Locate the cell with the specified text and output its (x, y) center coordinate. 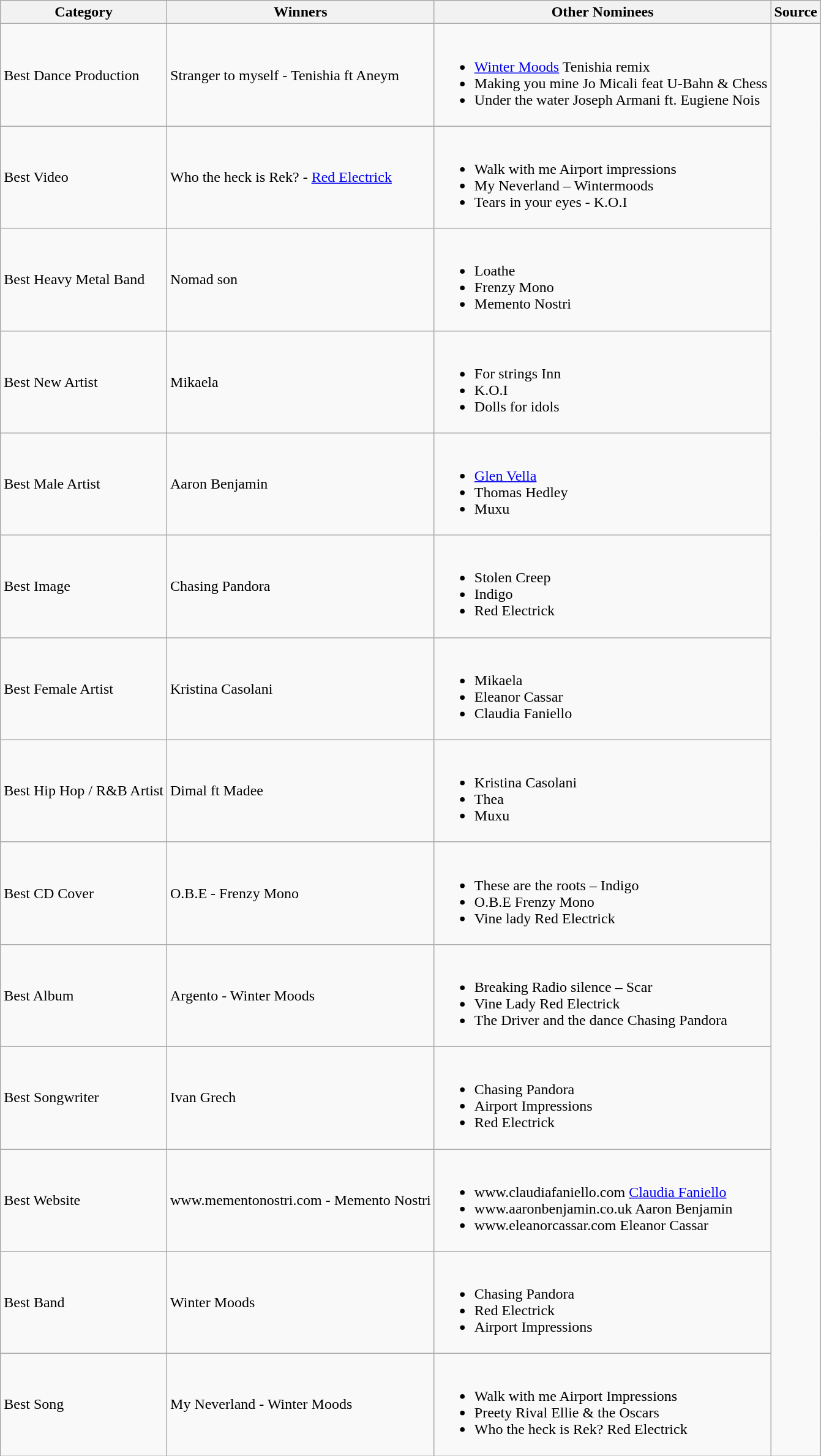
Argento - Winter Moods (301, 996)
Chasing Pandora (301, 587)
Kristina CasolaniTheaMuxu (602, 791)
Best Dance Production (84, 75)
Best Female Artist (84, 688)
Dimal ft Madee (301, 791)
Source (796, 12)
Winter Moods Tenishia remixMaking you mine Jo Micali feat U-Bahn & ChessUnder the water Joseph Armani ft. Eugiene Nois (602, 75)
Chasing PandoraRed ElectrickAirport Impressions (602, 1303)
Category (84, 12)
Walk with me Airport impressionsMy Neverland – WintermoodsTears in your eyes - K.O.I (602, 178)
Mikaela (301, 382)
Best Hip Hop / R&B Artist (84, 791)
Best CD Cover (84, 893)
Kristina Casolani (301, 688)
These are the roots – IndigoO.B.E Frenzy MonoVine lady Red Electrick (602, 893)
Walk with me Airport ImpressionsPreety Rival Ellie & the OscarsWho the heck is Rek? Red Electrick (602, 1405)
Breaking Radio silence – ScarVine Lady Red ElectrickThe Driver and the dance Chasing Pandora (602, 996)
Aaron Benjamin (301, 484)
Best Album (84, 996)
Best Band (84, 1303)
Best Male Artist (84, 484)
Other Nominees (602, 12)
Winter Moods (301, 1303)
Best Video (84, 178)
For strings InnK.O.IDolls for idols (602, 382)
Best Songwriter (84, 1097)
My Neverland - Winter Moods (301, 1405)
www.claudiafaniello.com Claudia Faniellowww.aaronbenjamin.co.uk Aaron Benjaminwww.eleanorcassar.com Eleanor Cassar (602, 1200)
Best Image (84, 587)
Best Heavy Metal Band (84, 279)
Stranger to myself - Tenishia ft Aneym (301, 75)
LoatheFrenzy MonoMemento Nostri (602, 279)
Chasing PandoraAirport ImpressionsRed Electrick (602, 1097)
www.mementonostri.com - Memento Nostri (301, 1200)
Best Website (84, 1200)
Nomad son (301, 279)
Best Song (84, 1405)
Best New Artist (84, 382)
MikaelaEleanor CassarClaudia Faniello (602, 688)
Ivan Grech (301, 1097)
Who the heck is Rek? - Red Electrick (301, 178)
Glen VellaThomas HedleyMuxu (602, 484)
Winners (301, 12)
O.B.E - Frenzy Mono (301, 893)
Stolen CreepIndigoRed Electrick (602, 587)
